For the text-containing cell, return its midpoint in [x, y] coordinate format. 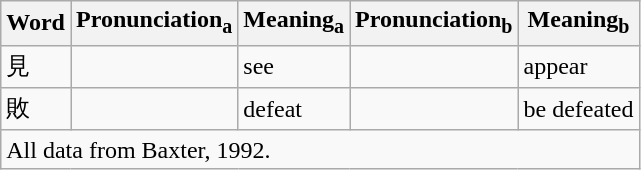
Pronunciationa [154, 23]
be defeated [578, 110]
see [294, 66]
Word [36, 23]
All data from Baxter, 1992. [320, 149]
敗 [36, 110]
Meaningb [578, 23]
defeat [294, 110]
Pronunciationb [434, 23]
Meaninga [294, 23]
見 [36, 66]
appear [578, 66]
